Search for the cell housing the specified text and yield its (x, y) center coordinate. 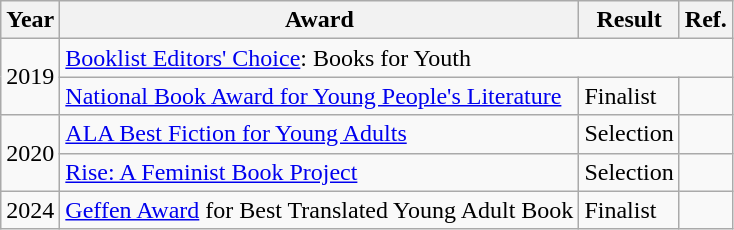
Geffen Award for Best Translated Young Adult Book (320, 210)
ALA Best Fiction for Young Adults (320, 134)
Booklist Editors' Choice: Books for Youth (396, 58)
National Book Award for Young People's Literature (320, 96)
2024 (30, 210)
Result (629, 20)
Rise: A Feminist Book Project (320, 172)
Ref. (706, 20)
Year (30, 20)
2019 (30, 77)
Award (320, 20)
2020 (30, 153)
